Provide the (x, y) coordinate of the cell's center where the given text is located.  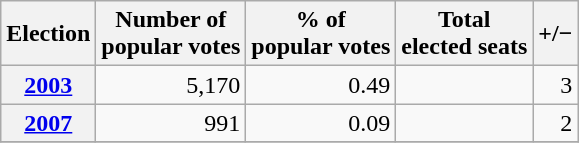
2007 (48, 123)
Totalelected seats (464, 34)
% ofpopular votes (321, 34)
2003 (48, 85)
3 (556, 85)
+/− (556, 34)
0.09 (321, 123)
5,170 (171, 85)
0.49 (321, 85)
Election (48, 34)
2 (556, 123)
Number ofpopular votes (171, 34)
991 (171, 123)
